Scan for the cell matching the given text and deliver its (x, y) coordinate at center. 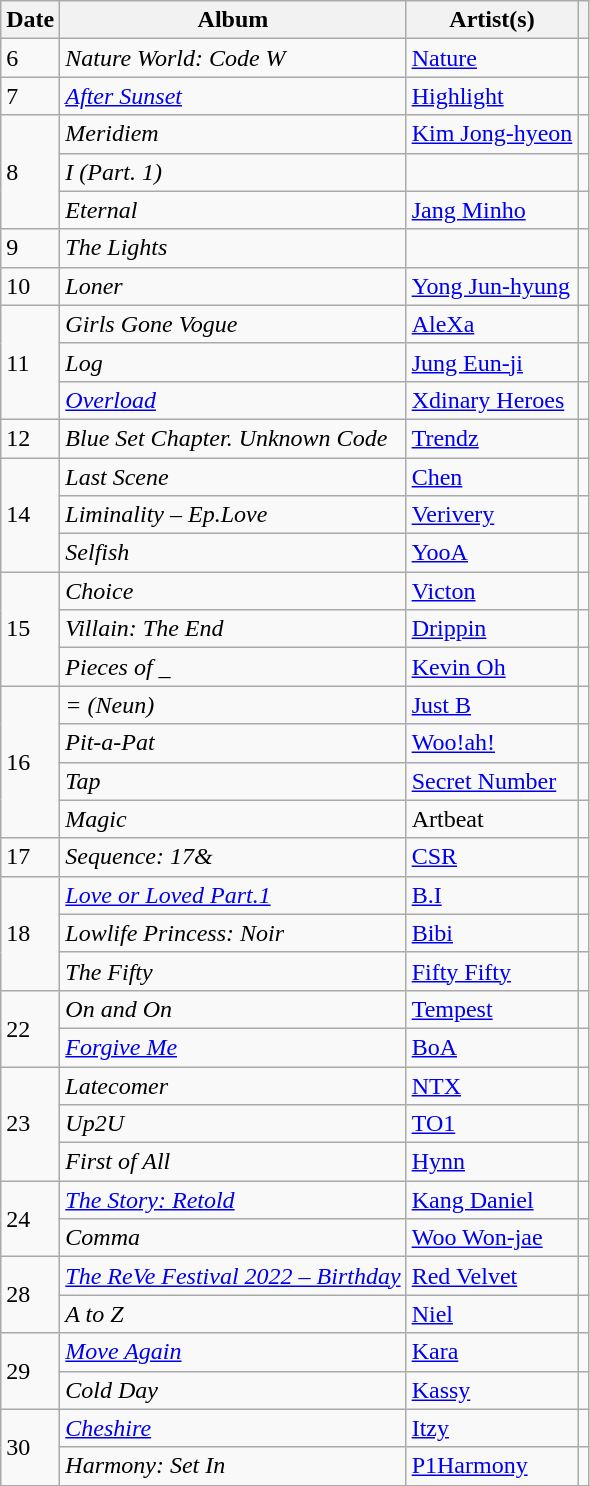
Nature World: Code W (233, 58)
Magic (233, 819)
Overload (233, 400)
Highlight (492, 96)
23 (30, 1123)
YooA (492, 553)
Xdinary Heroes (492, 400)
Choice (233, 591)
First of All (233, 1162)
Forgive Me (233, 1047)
Harmony: Set In (233, 1466)
Victon (492, 591)
Fifty Fifty (492, 971)
A to Z (233, 1314)
Woo!ah! (492, 743)
Kevin Oh (492, 667)
P1Harmony (492, 1466)
Hynn (492, 1162)
Girls Gone Vogue (233, 324)
AleXa (492, 324)
17 (30, 857)
Eternal (233, 210)
Liminality – Ep.Love (233, 515)
Verivery (492, 515)
The Lights (233, 248)
Bibi (492, 933)
Date (30, 20)
Comma (233, 1238)
Pit-a-Pat (233, 743)
7 (30, 96)
Jang Minho (492, 210)
Blue Set Chapter. Unknown Code (233, 438)
Villain: The End (233, 629)
Last Scene (233, 477)
30 (30, 1447)
Tempest (492, 1009)
Move Again (233, 1352)
NTX (492, 1085)
Trendz (492, 438)
Latecomer (233, 1085)
Secret Number (492, 781)
Kassy (492, 1390)
Artist(s) (492, 20)
TO1 (492, 1124)
Woo Won-jae (492, 1238)
The ReVe Festival 2022 – Birthday (233, 1276)
11 (30, 362)
The Story: Retold (233, 1200)
Love or Loved Part.1 (233, 895)
Yong Jun-hyung (492, 286)
Niel (492, 1314)
Kara (492, 1352)
15 (30, 629)
= (Neun) (233, 705)
Cheshire (233, 1428)
28 (30, 1295)
Loner (233, 286)
Nature (492, 58)
10 (30, 286)
9 (30, 248)
Drippin (492, 629)
16 (30, 762)
Album (233, 20)
29 (30, 1371)
Meridiem (233, 134)
Itzy (492, 1428)
Cold Day (233, 1390)
Pieces of _ (233, 667)
18 (30, 933)
12 (30, 438)
6 (30, 58)
Lowlife Princess: Noir (233, 933)
Chen (492, 477)
Kang Daniel (492, 1200)
Red Velvet (492, 1276)
Tap (233, 781)
8 (30, 172)
Artbeat (492, 819)
BoA (492, 1047)
Sequence: 17& (233, 857)
I (Part. 1) (233, 172)
Selfish (233, 553)
The Fifty (233, 971)
Log (233, 362)
B.I (492, 895)
Jung Eun-ji (492, 362)
On and On (233, 1009)
24 (30, 1219)
14 (30, 515)
Just B (492, 705)
22 (30, 1028)
After Sunset (233, 96)
Kim Jong-hyeon (492, 134)
Up2U (233, 1124)
CSR (492, 857)
